Locate the cell with the specified text and output its [X, Y] center coordinate. 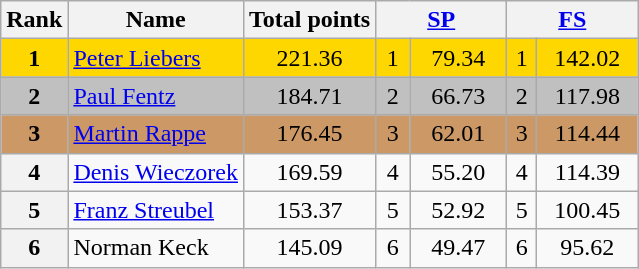
142.02 [588, 58]
153.37 [309, 210]
114.44 [588, 134]
Martin Rappe [156, 134]
Paul Fentz [156, 96]
145.09 [309, 248]
Rank [34, 20]
SP [442, 20]
66.73 [458, 96]
Franz Streubel [156, 210]
117.98 [588, 96]
114.39 [588, 172]
62.01 [458, 134]
176.45 [309, 134]
Total points [309, 20]
Name [156, 20]
169.59 [309, 172]
100.45 [588, 210]
184.71 [309, 96]
Norman Keck [156, 248]
55.20 [458, 172]
79.34 [458, 58]
52.92 [458, 210]
Peter Liebers [156, 58]
221.36 [309, 58]
49.47 [458, 248]
95.62 [588, 248]
FS [572, 20]
Denis Wieczorek [156, 172]
